Determine the [X, Y] coordinate at the center of the cell enclosing the given text.  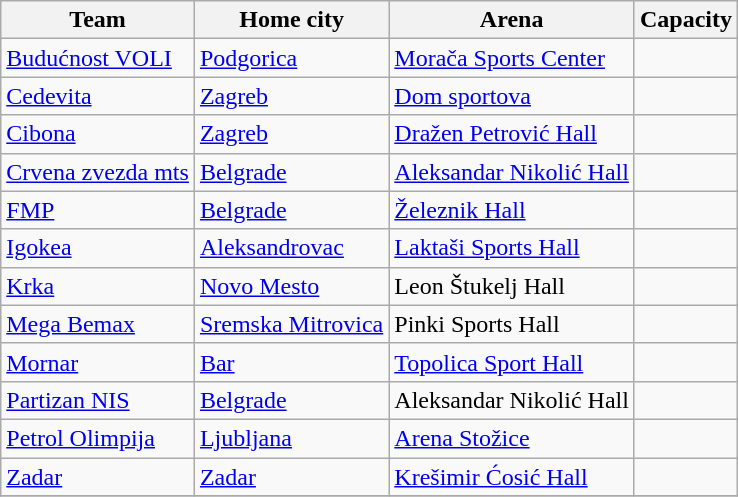
Pinki Sports Hall [512, 324]
Arena Stožice [512, 438]
Igokea [98, 248]
Budućnost VOLI [98, 58]
Dom sportova [512, 96]
Mornar [98, 362]
Mega Bemax [98, 324]
Laktaši Sports Hall [512, 248]
Team [98, 20]
Crvena zvezda mts [98, 172]
Krešimir Ćosić Hall [512, 477]
Arena [512, 20]
Capacity [686, 20]
Aleksandrovac [291, 248]
Cedevita [98, 96]
Morača Sports Center [512, 58]
Dražen Petrović Hall [512, 134]
Sremska Mitrovica [291, 324]
Ljubljana [291, 438]
Leon Štukelj Hall [512, 286]
Železnik Hall [512, 210]
Petrol Olimpija [98, 438]
FMP [98, 210]
Podgorica [291, 58]
Home city [291, 20]
Topolica Sport Hall [512, 362]
Partizan NIS [98, 400]
Bar [291, 362]
Cibona [98, 134]
Krka [98, 286]
Novo Mesto [291, 286]
